Return [x, y] of the center of cell containing provided text 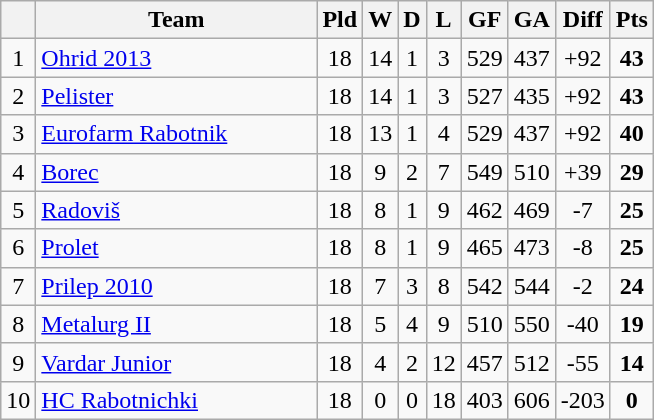
512 [532, 362]
Pld [340, 20]
Prolet [176, 248]
40 [632, 134]
435 [532, 96]
Diff [582, 20]
-2 [582, 286]
D [412, 20]
Pts [632, 20]
Ohrid 2013 [176, 58]
550 [532, 324]
462 [484, 210]
Team [176, 20]
+39 [582, 172]
Pelister [176, 96]
W [380, 20]
19 [632, 324]
542 [484, 286]
29 [632, 172]
-55 [582, 362]
24 [632, 286]
13 [380, 134]
GA [532, 20]
527 [484, 96]
465 [484, 248]
12 [444, 362]
544 [532, 286]
Metalurg II [176, 324]
HC Rabotnichki [176, 400]
6 [18, 248]
Eurofarm Rabotnik [176, 134]
-8 [582, 248]
Radoviš [176, 210]
Borec [176, 172]
Prilep 2010 [176, 286]
606 [532, 400]
457 [484, 362]
Vardar Junior [176, 362]
-203 [582, 400]
549 [484, 172]
473 [532, 248]
10 [18, 400]
469 [532, 210]
403 [484, 400]
-40 [582, 324]
-7 [582, 210]
L [444, 20]
GF [484, 20]
